Locate the cell with the specified text and output its [x, y] center coordinate. 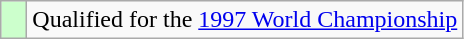
Qualified for the 1997 World Championship [245, 20]
